Locate the cell with the specified text and output its [X, Y] center coordinate. 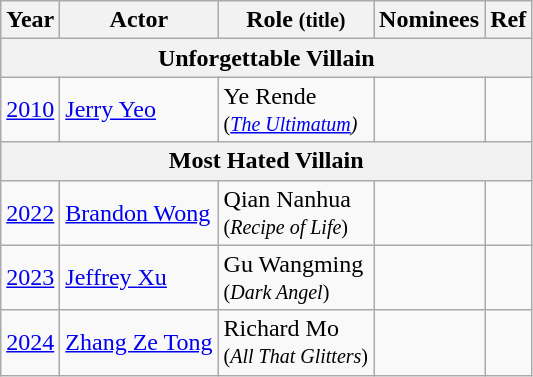
Ref [508, 20]
Nominees [430, 20]
Year [30, 20]
Gu Wangming(Dark Angel) [296, 278]
Unforgettable Villain [266, 58]
Most Hated Villain [266, 161]
Actor [139, 20]
Ye Rende(The Ultimatum) [296, 110]
Richard Mo(All That Glitters) [296, 342]
Jeffrey Xu [139, 278]
Brandon Wong [139, 212]
2023 [30, 278]
Jerry Yeo [139, 110]
Zhang Ze Tong [139, 342]
2010 [30, 110]
2024 [30, 342]
Role (title) [296, 20]
Qian Nanhua(Recipe of Life) [296, 212]
2022 [30, 212]
